Return the (X, Y) coordinate for the center point of the cell that contains the specified text.  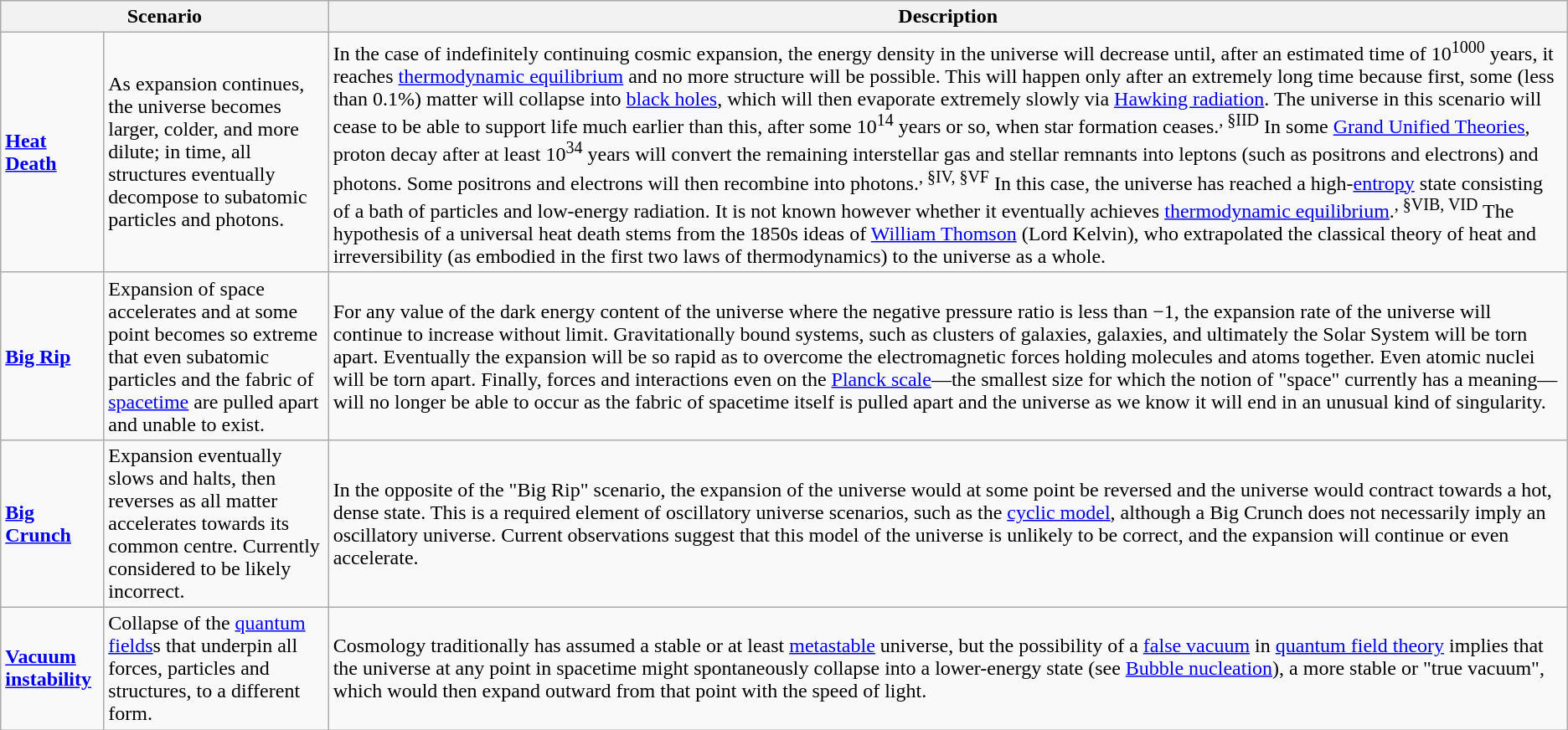
Vacuum instability (52, 668)
Big Rip (52, 356)
Collapse of the quantum fieldss that underpin all forces, particles and structures, to a different form. (216, 668)
Heat Death (52, 152)
Expansion eventually slows and halts, then reverses as all matter accelerates towards its common centre. Currently considered to be likely incorrect. (216, 523)
Big Crunch (52, 523)
Description (948, 17)
Scenario (164, 17)
